Extract the [x, y] coordinate from the center of the cell holding the provided text.  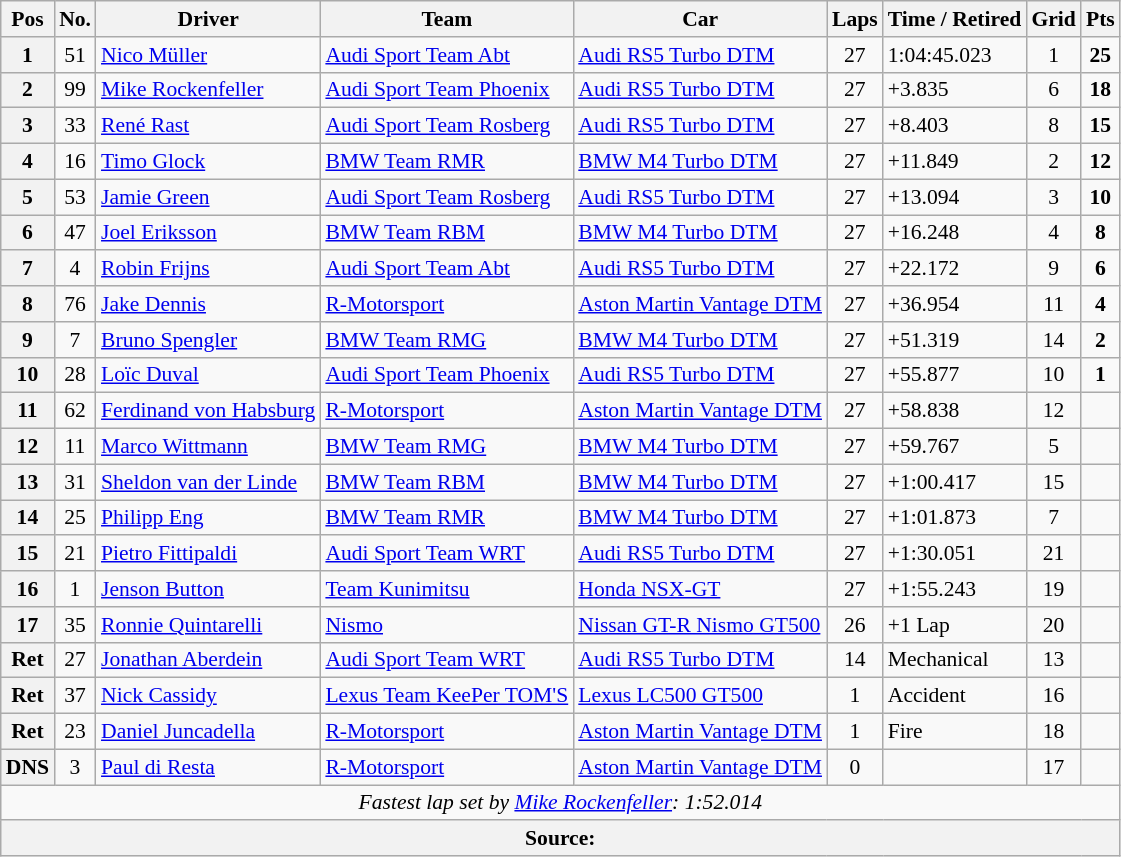
Mechanical [955, 660]
+1:00.417 [955, 482]
Nick Cassidy [208, 696]
0 [855, 767]
Daniel Juncadella [208, 732]
Mike Rockenfeller [208, 90]
No. [75, 19]
Philipp Eng [208, 518]
+55.877 [955, 375]
Sheldon van der Linde [208, 482]
Timo Glock [208, 162]
76 [75, 304]
+8.403 [955, 126]
+11.849 [955, 162]
Source: [560, 839]
Team [446, 19]
+58.838 [955, 411]
Nissan GT-R Nismo GT500 [700, 625]
Jonathan Aberdein [208, 660]
33 [75, 126]
+1:55.243 [955, 589]
99 [75, 90]
62 [75, 411]
DNS [28, 767]
Joel Eriksson [208, 233]
+36.954 [955, 304]
Time / Retired [955, 19]
Ronnie Quintarelli [208, 625]
Laps [855, 19]
Accident [955, 696]
+22.172 [955, 269]
+13.094 [955, 197]
Robin Frijns [208, 269]
Jake Dennis [208, 304]
Bruno Spengler [208, 340]
1:04:45.023 [955, 55]
Ferdinand von Habsburg [208, 411]
Loïc Duval [208, 375]
Jenson Button [208, 589]
Lexus LC500 GT500 [700, 696]
Honda NSX-GT [700, 589]
Car [700, 19]
37 [75, 696]
31 [75, 482]
28 [75, 375]
Lexus Team KeePer TOM'S [446, 696]
53 [75, 197]
26 [855, 625]
+1:01.873 [955, 518]
+3.835 [955, 90]
47 [75, 233]
Pts [1100, 19]
Nico Müller [208, 55]
Pietro Fittipaldi [208, 554]
+1 Lap [955, 625]
20 [1054, 625]
+1:30.051 [955, 554]
+59.767 [955, 447]
Jamie Green [208, 197]
Marco Wittmann [208, 447]
Paul di Resta [208, 767]
+16.248 [955, 233]
51 [75, 55]
19 [1054, 589]
Driver [208, 19]
+51.319 [955, 340]
Fire [955, 732]
Nismo [446, 625]
René Rast [208, 126]
Team Kunimitsu [446, 589]
Grid [1054, 19]
35 [75, 625]
Pos [28, 19]
23 [75, 732]
Fastest lap set by Mike Rockenfeller: 1:52.014 [560, 803]
